Determine the [X, Y] coordinate at the center of the cell enclosing the given text.  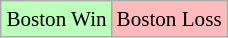
Boston Loss [170, 18]
Boston Win [56, 18]
